Find where the given text appears and provide that cell's center as (X, Y) coordinate. 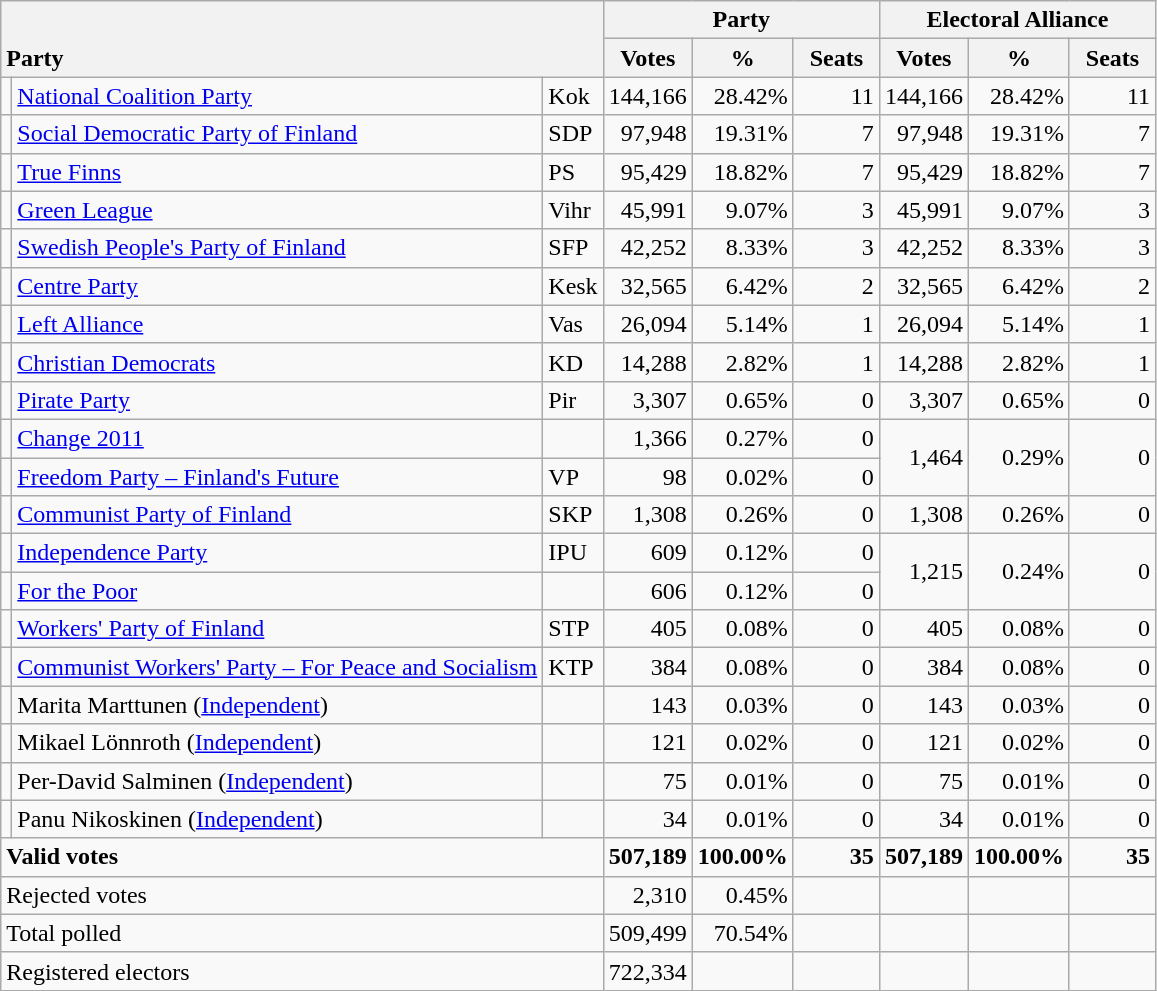
Kok (573, 96)
Workers' Party of Finland (278, 629)
0.24% (1018, 572)
Communist Workers' Party – For Peace and Socialism (278, 667)
Freedom Party – Finland's Future (278, 477)
KD (573, 362)
722,334 (648, 971)
STP (573, 629)
Kesk (573, 286)
2,310 (648, 895)
True Finns (278, 172)
70.54% (742, 933)
Green League (278, 210)
Swedish People's Party of Finland (278, 248)
509,499 (648, 933)
0.45% (742, 895)
SFP (573, 248)
Marita Marttunen (Independent) (278, 705)
Pir (573, 400)
Communist Party of Finland (278, 515)
Vas (573, 324)
Vihr (573, 210)
Registered electors (302, 971)
For the Poor (278, 591)
Valid votes (302, 857)
609 (648, 553)
98 (648, 477)
Social Democratic Party of Finland (278, 134)
Independence Party (278, 553)
IPU (573, 553)
SDP (573, 134)
1,215 (924, 572)
1,464 (924, 457)
606 (648, 591)
Total polled (302, 933)
Change 2011 (278, 438)
0.27% (742, 438)
Mikael Lönnroth (Independent) (278, 743)
Centre Party (278, 286)
Per-David Salminen (Independent) (278, 781)
VP (573, 477)
Panu Nikoskinen (Independent) (278, 819)
Christian Democrats (278, 362)
Electoral Alliance (1017, 20)
National Coalition Party (278, 96)
0.29% (1018, 457)
Rejected votes (302, 895)
KTP (573, 667)
SKP (573, 515)
1,366 (648, 438)
Pirate Party (278, 400)
Left Alliance (278, 324)
PS (573, 172)
